Provide the (X, Y) coordinate of the cell's center where the given text is located.  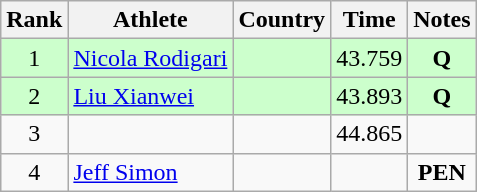
43.893 (370, 96)
Country (282, 20)
Notes (442, 20)
Time (370, 20)
2 (34, 96)
Jeff Simon (150, 172)
44.865 (370, 134)
PEN (442, 172)
Athlete (150, 20)
1 (34, 58)
3 (34, 134)
4 (34, 172)
Liu Xianwei (150, 96)
Rank (34, 20)
43.759 (370, 58)
Nicola Rodigari (150, 58)
